Identify which cell holds the provided text, then report its [x, y] central coordinate. 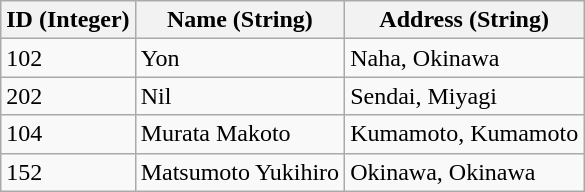
Okinawa, Okinawa [464, 172]
Naha, Okinawa [464, 58]
104 [68, 134]
102 [68, 58]
152 [68, 172]
Kumamoto, Kumamoto [464, 134]
Sendai, Miyagi [464, 96]
Address (String) [464, 20]
Nil [240, 96]
Matsumoto Yukihiro [240, 172]
ID (Integer) [68, 20]
Yon [240, 58]
202 [68, 96]
Murata Makoto [240, 134]
Name (String) [240, 20]
